Scan for the cell matching the given text and deliver its [x, y] coordinate at center. 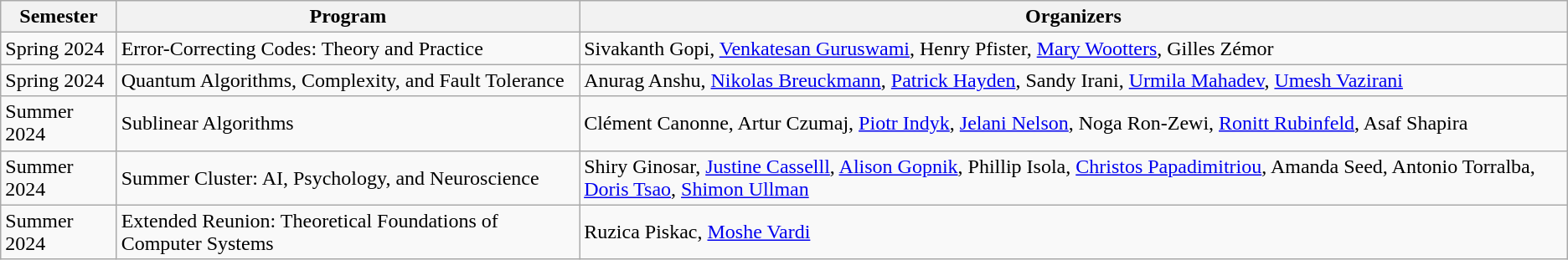
Sivakanth Gopi, Venkatesan Guruswami, Henry Pfister, Mary Wootters, Gilles Zémor [1074, 48]
Quantum Algorithms, Complexity, and Fault Tolerance [348, 80]
Anurag Anshu, Nikolas Breuckmann, Patrick Hayden, Sandy Irani, Urmila Mahadev, Umesh Vazirani [1074, 80]
Clément Canonne, Artur Czumaj, Piotr Indyk, Jelani Nelson, Noga Ron-Zewi, Ronitt Rubinfeld, Asaf Shapira [1074, 124]
Organizers [1074, 17]
Semester [59, 17]
Sublinear Algorithms [348, 124]
Program [348, 17]
Shiry Ginosar, Justine Casselll, Alison Gopnik, Phillip Isola, Christos Papadimitriou, Amanda Seed, Antonio Torralba, Doris Tsao, Shimon Ullman [1074, 177]
Summer Cluster: AI, Psychology, and Neuroscience [348, 177]
Error-Correcting Codes: Theory and Practice [348, 48]
Ruzica Piskac, Moshe Vardi [1074, 232]
Extended Reunion: Theoretical Foundations of Computer Systems [348, 232]
